Return the (X, Y) coordinate for the center point of the cell that contains the specified text.  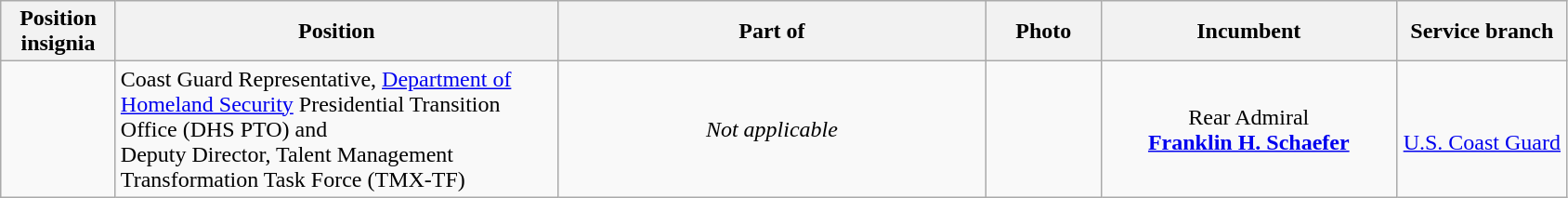
Position (336, 32)
Rear AdmiralFranklin H. Schaefer (1248, 129)
Part of (771, 32)
Incumbent (1248, 32)
Position insignia (59, 32)
Not applicable (771, 129)
Photo (1043, 32)
Service branch (1483, 32)
U.S. Coast Guard (1483, 129)
